For the text-containing cell, return its midpoint in [x, y] coordinate format. 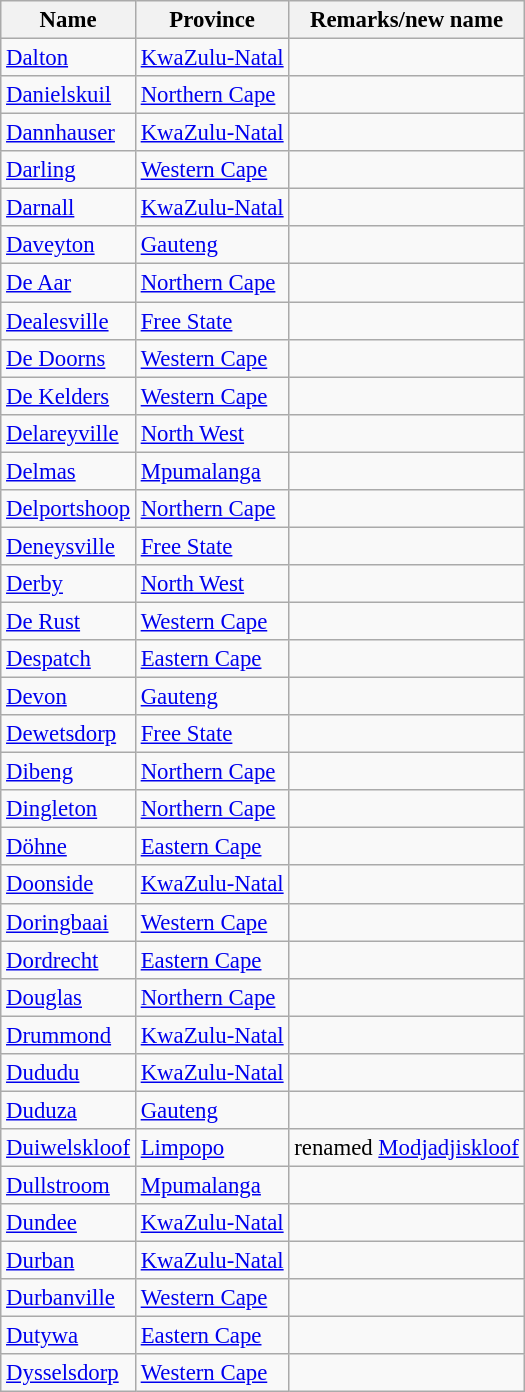
Despatch [68, 659]
Devon [68, 697]
Dutywa [68, 1336]
Daveyton [68, 245]
Dingleton [68, 809]
Dannhauser [68, 133]
Derby [68, 584]
Duduza [68, 1110]
Dullstroom [68, 1185]
Dundee [68, 1223]
De Kelders [68, 396]
Dududu [68, 1073]
De Aar [68, 283]
Dysselsdorp [68, 1373]
Dibeng [68, 772]
Delmas [68, 471]
Limpopo [212, 1148]
Deneysville [68, 546]
Doringbaai [68, 922]
Dealesville [68, 321]
Doonside [68, 885]
Durbanville [68, 1298]
Delareyville [68, 433]
Darling [68, 170]
Name [68, 20]
De Doorns [68, 358]
Danielskuil [68, 95]
De Rust [68, 621]
Drummond [68, 1035]
Döhne [68, 847]
Delportshoop [68, 509]
Dordrecht [68, 960]
Dalton [68, 58]
Durban [68, 1261]
Douglas [68, 997]
Province [212, 20]
Dewetsdorp [68, 734]
renamed Modjadjiskloof [406, 1148]
Remarks/new name [406, 20]
Duiwelskloof [68, 1148]
Darnall [68, 208]
